Capture the cell that displays the provided text and extract its [X, Y] central coordinate. 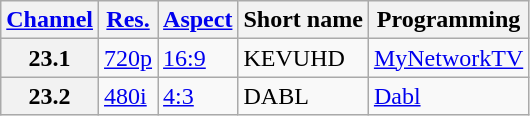
Short name [303, 20]
23.2 [50, 96]
DABL [303, 96]
4:3 [198, 96]
720p [128, 58]
Dabl [448, 96]
Channel [50, 20]
480i [128, 96]
Res. [128, 20]
Programming [448, 20]
MyNetworkTV [448, 58]
Aspect [198, 20]
KEVUHD [303, 58]
16:9 [198, 58]
23.1 [50, 58]
